Extract the [X, Y] coordinate from the center of the cell holding the provided text.  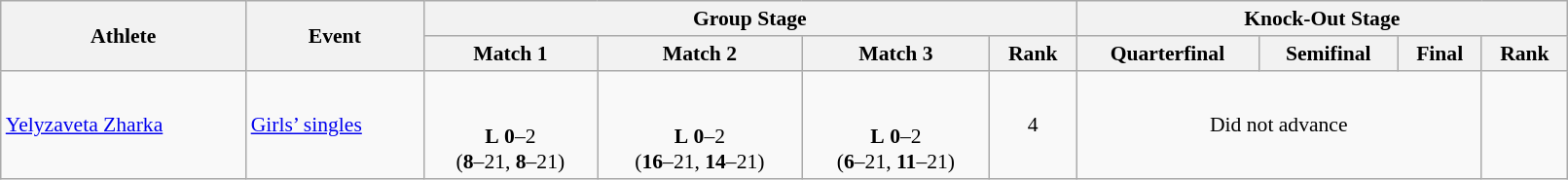
L 0–2 (16–21, 14–21) [700, 125]
L 0–2 (6–21, 11–21) [895, 125]
Yelyzaveta Zharka [124, 125]
L 0–2 (8–21, 8–21) [510, 125]
Did not advance [1279, 125]
4 [1034, 125]
Event [335, 35]
Knock-Out Stage [1322, 18]
Semifinal [1328, 54]
Final [1440, 54]
Match 2 [700, 54]
Quarterfinal [1168, 54]
Athlete [124, 35]
Match 1 [510, 54]
Match 3 [895, 54]
Group Stage [749, 18]
Girls’ singles [335, 125]
